Capture the cell that displays the provided text and extract its [x, y] central coordinate. 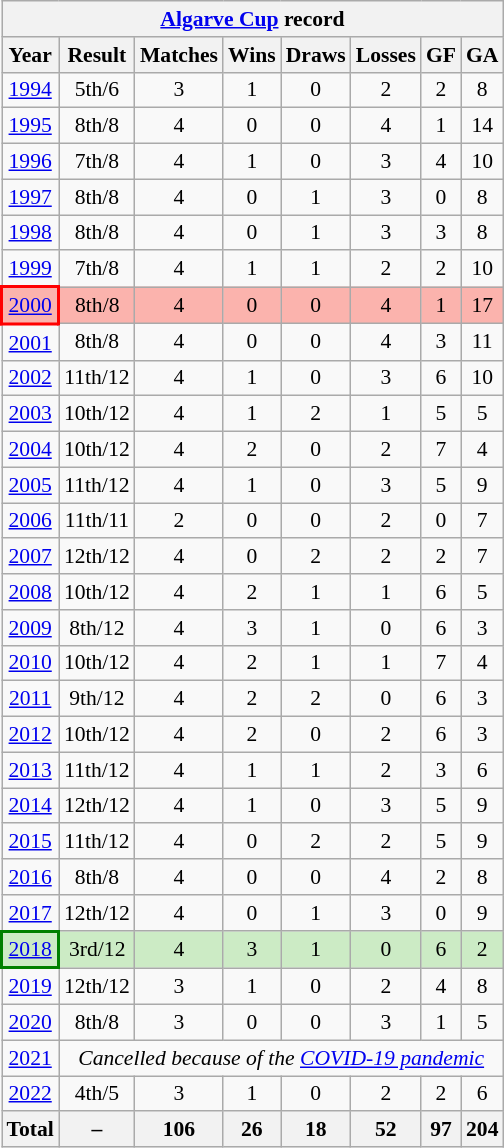
2000 [30, 306]
2010 [30, 663]
52 [386, 1130]
Total [30, 1130]
2015 [30, 842]
9th/12 [97, 699]
2022 [30, 1094]
11th/11 [97, 521]
2014 [30, 806]
2001 [30, 342]
1994 [30, 90]
2005 [30, 485]
Year [30, 55]
2003 [30, 414]
2020 [30, 1023]
2002 [30, 378]
18 [316, 1130]
106 [179, 1130]
4th/5 [97, 1094]
2016 [30, 877]
Algarve Cup record [253, 19]
2008 [30, 592]
26 [252, 1130]
2021 [30, 1058]
14 [482, 126]
2007 [30, 557]
1996 [30, 162]
204 [482, 1130]
5th/6 [97, 90]
GA [482, 55]
Losses [386, 55]
2009 [30, 628]
97 [441, 1130]
Matches [179, 55]
Draws [316, 55]
Cancelled because of the COVID-19 pandemic [282, 1058]
2004 [30, 450]
2019 [30, 986]
Result [97, 55]
1995 [30, 126]
11 [482, 342]
Wins [252, 55]
1998 [30, 233]
17 [482, 306]
2013 [30, 770]
1999 [30, 269]
2018 [30, 950]
2012 [30, 735]
8th/12 [97, 628]
3rd/12 [97, 950]
GF [441, 55]
2006 [30, 521]
2017 [30, 913]
1997 [30, 197]
2011 [30, 699]
– [97, 1130]
